Search for the cell housing the specified text and yield its [X, Y] center coordinate. 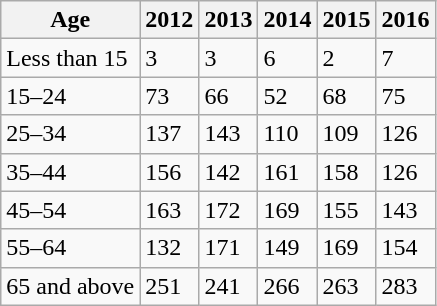
110 [288, 134]
65 and above [70, 286]
52 [288, 96]
241 [228, 286]
55–64 [70, 248]
283 [406, 286]
137 [170, 134]
15–24 [70, 96]
149 [288, 248]
7 [406, 58]
2014 [288, 20]
266 [288, 286]
2012 [170, 20]
Age [70, 20]
73 [170, 96]
132 [170, 248]
142 [228, 172]
172 [228, 210]
109 [346, 134]
2015 [346, 20]
2016 [406, 20]
163 [170, 210]
2013 [228, 20]
171 [228, 248]
156 [170, 172]
161 [288, 172]
75 [406, 96]
251 [170, 286]
25–34 [70, 134]
45–54 [70, 210]
66 [228, 96]
158 [346, 172]
2 [346, 58]
68 [346, 96]
263 [346, 286]
35–44 [70, 172]
6 [288, 58]
154 [406, 248]
155 [346, 210]
Less than 15 [70, 58]
